Locate the cell with the specified text and output its (x, y) center coordinate. 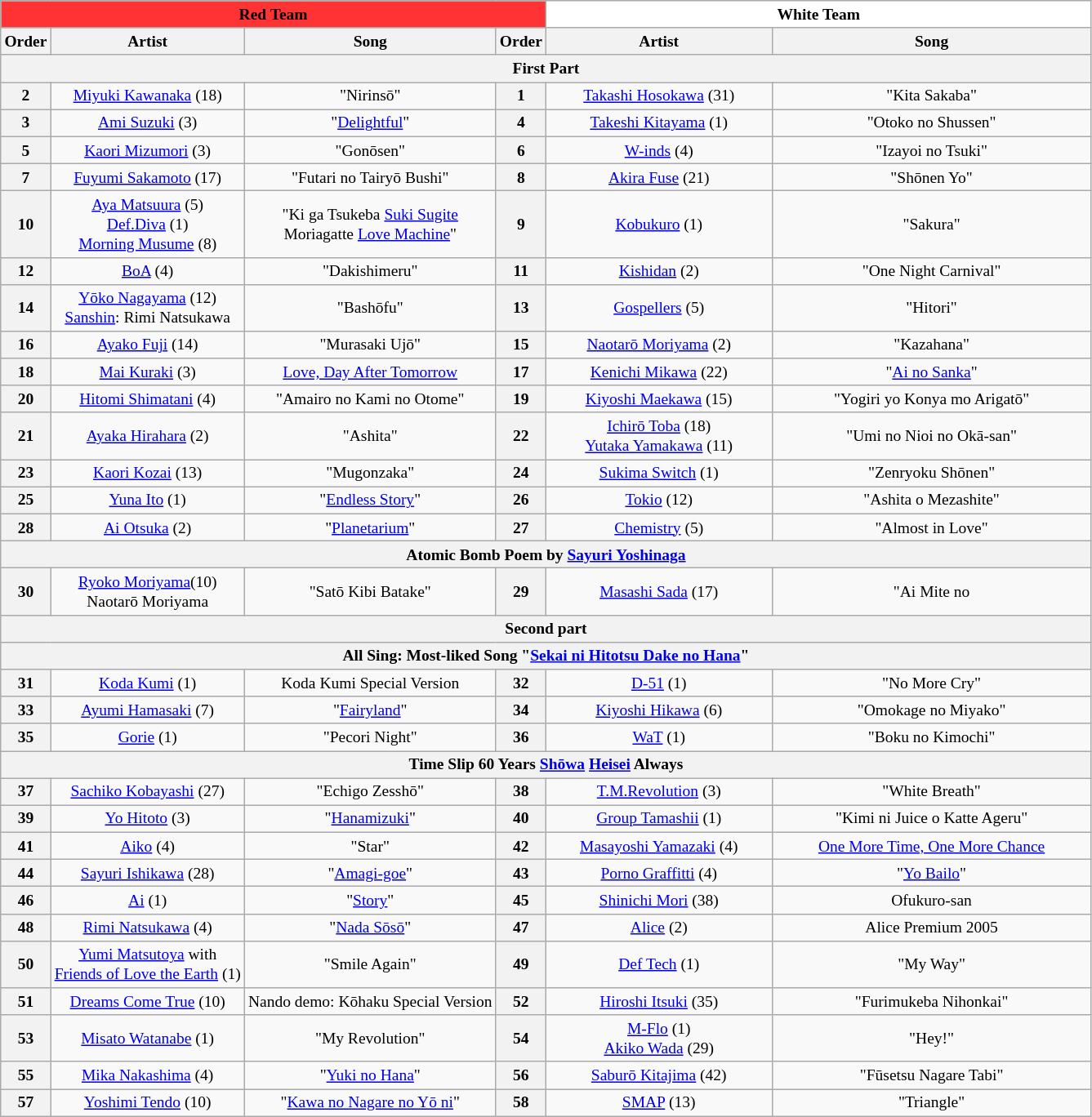
White Team (818, 15)
46 (26, 900)
Takeshi Kitayama (1) (658, 122)
42 (521, 846)
6 (521, 150)
Akira Fuse (21) (658, 176)
"Triangle" (931, 1102)
Ryoko Moriyama(10)Naotarō Moriyama (147, 591)
Hitomi Shimatani (4) (147, 398)
Sukima Switch (1) (658, 474)
"Satō Kibi Batake" (370, 591)
All Sing: Most-liked Song "Sekai ni Hitotsu Dake no Hana" (546, 655)
"Otoko no Shussen" (931, 122)
"Ai no Sanka" (931, 372)
13 (521, 307)
"Izayoi no Tsuki" (931, 150)
Atomic Bomb Poem by Sayuri Yoshinaga (546, 555)
22 (521, 436)
"Ashita" (370, 436)
"My Way" (931, 963)
21 (26, 436)
20 (26, 398)
Ofukuro-san (931, 900)
2 (26, 96)
52 (521, 1001)
Kiyoshi Hikawa (6) (658, 710)
"My Revolution" (370, 1039)
"Mugonzaka" (370, 474)
Gospellers (5) (658, 307)
16 (26, 345)
Takashi Hosokawa (31) (658, 96)
Naotarō Moriyama (2) (658, 345)
Rimi Natsukawa (4) (147, 928)
15 (521, 345)
Mika Nakashima (4) (147, 1075)
Ayaka Hirahara (2) (147, 436)
9 (521, 224)
55 (26, 1075)
"Kimi ni Juice o Katte Ageru" (931, 818)
17 (521, 372)
57 (26, 1102)
One More Time, One More Chance (931, 846)
M-Flo (1)Akiko Wada (29) (658, 1039)
"Star" (370, 846)
Kobukuro (1) (658, 224)
"Bashōfu" (370, 307)
"Shōnen Yo" (931, 176)
"Endless Story" (370, 500)
"Hanamizuki" (370, 818)
"Boku no Kimochi" (931, 737)
BoA (4) (147, 271)
Ai Otsuka (2) (147, 527)
"Almost in Love" (931, 527)
"Murasaki Ujō" (370, 345)
47 (521, 928)
23 (26, 474)
"Umi no Nioi no Okā-san" (931, 436)
Yoshimi Tendo (10) (147, 1102)
"Kawa no Nagare no Yō ni" (370, 1102)
3 (26, 122)
56 (521, 1075)
10 (26, 224)
"Furimukeba Nihonkai" (931, 1001)
"Amagi-goe" (370, 874)
Second part (546, 629)
Koda Kumi (1) (147, 683)
Def Tech (1) (658, 963)
36 (521, 737)
Ayumi Hamasaki (7) (147, 710)
Aiko (4) (147, 846)
"Amairo no Kami no Otome" (370, 398)
Yuna Ito (1) (147, 500)
Kiyoshi Maekawa (15) (658, 398)
45 (521, 900)
"Yuki no Hana" (370, 1075)
WaT (1) (658, 737)
"Omokage no Miyako" (931, 710)
1 (521, 96)
"Fūsetsu Nagare Tabi" (931, 1075)
"Fairyland" (370, 710)
"Smile Again" (370, 963)
29 (521, 591)
"Yogiri yo Konya mo Arigatō" (931, 398)
Kishidan (2) (658, 271)
"White Breath" (931, 792)
Koda Kumi Special Version (370, 683)
33 (26, 710)
"Hitori" (931, 307)
4 (521, 122)
37 (26, 792)
53 (26, 1039)
"Futari no Tairyō Bushi" (370, 176)
Alice Premium 2005 (931, 928)
SMAP (13) (658, 1102)
Yōko Nagayama (12)Sanshin: Rimi Natsukawa (147, 307)
"One Night Carnival" (931, 271)
44 (26, 874)
"Hey!" (931, 1039)
"Echigo Zesshō" (370, 792)
"Ashita o Mezashite" (931, 500)
Misato Watanabe (1) (147, 1039)
Alice (2) (658, 928)
5 (26, 150)
31 (26, 683)
Kaori Kozai (13) (147, 474)
Shinichi Mori (38) (658, 900)
39 (26, 818)
Sachiko Kobayashi (27) (147, 792)
Aya Matsuura (5)Def.Diva (1)Morning Musume (8) (147, 224)
48 (26, 928)
26 (521, 500)
Fuyumi Sakamoto (17) (147, 176)
34 (521, 710)
Dreams Come True (10) (147, 1001)
"Nada Sōsō" (370, 928)
51 (26, 1001)
Love, Day After Tomorrow (370, 372)
Sayuri Ishikawa (28) (147, 874)
"Yo Bailo" (931, 874)
"Delightful" (370, 122)
"Ki ga Tsukeba Suki SugiteMoriagatte Love Machine" (370, 224)
Masashi Sada (17) (658, 591)
Masayoshi Yamazaki (4) (658, 846)
43 (521, 874)
"Story" (370, 900)
25 (26, 500)
Nando demo: Kōhaku Special Version (370, 1001)
Hiroshi Itsuki (35) (658, 1001)
28 (26, 527)
Miyuki Kawanaka (18) (147, 96)
"Zenryoku Shōnen" (931, 474)
Kaori Mizumori (3) (147, 150)
"Kita Sakaba" (931, 96)
41 (26, 846)
Ami Suzuki (3) (147, 122)
Tokio (12) (658, 500)
Yumi Matsutoya withFriends of Love the Earth (1) (147, 963)
40 (521, 818)
Yo Hitoto (3) (147, 818)
Ichirō Toba (18)Yutaka Yamakawa (11) (658, 436)
"No More Cry" (931, 683)
19 (521, 398)
D-51 (1) (658, 683)
Kenichi Mikawa (22) (658, 372)
27 (521, 527)
7 (26, 176)
11 (521, 271)
"Dakishimeru" (370, 271)
8 (521, 176)
Group Tamashii (1) (658, 818)
50 (26, 963)
18 (26, 372)
T.M.Revolution (3) (658, 792)
54 (521, 1039)
Time Slip 60 Years Shōwa Heisei Always (546, 764)
W-inds (4) (658, 150)
Chemistry (5) (658, 527)
Saburō Kitajima (42) (658, 1075)
"Gonōsen" (370, 150)
14 (26, 307)
32 (521, 683)
Red Team (274, 15)
24 (521, 474)
"Ai Mite no (931, 591)
Porno Graffitti (4) (658, 874)
49 (521, 963)
"Kazahana" (931, 345)
Mai Kuraki (3) (147, 372)
First Part (546, 69)
"Nirinsō" (370, 96)
"Sakura" (931, 224)
12 (26, 271)
30 (26, 591)
38 (521, 792)
"Planetarium" (370, 527)
Gorie (1) (147, 737)
58 (521, 1102)
"Pecori Night" (370, 737)
Ai (1) (147, 900)
35 (26, 737)
Ayako Fuji (14) (147, 345)
